Pinpoint the cell where the given text exists, returning its (x, y) midpoint coordinate. 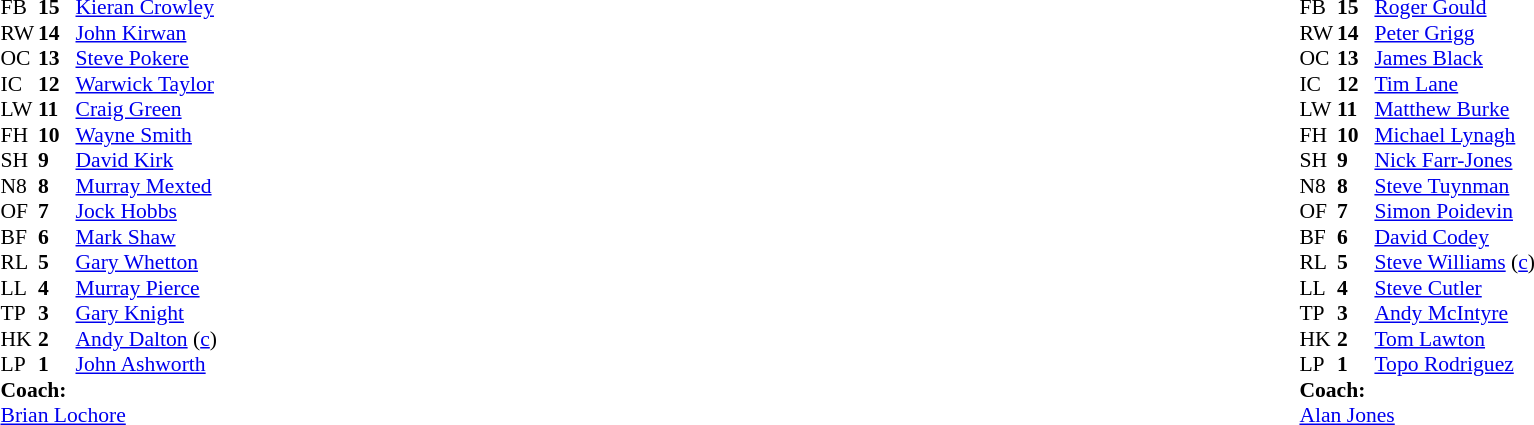
Mark Shaw (146, 237)
Gary Knight (146, 313)
Warwick Taylor (146, 84)
David Kirk (146, 161)
Gary Whetton (146, 263)
Wayne Smith (146, 135)
Murray Pierce (146, 288)
Murray Mexted (146, 186)
Craig Green (146, 109)
Andy Dalton (c) (146, 339)
Jock Hobbs (146, 211)
John Ashworth (146, 365)
John Kirwan (146, 33)
Steve Pokere (146, 59)
Coach: (108, 390)
